Scan for the cell matching the given text and deliver its (X, Y) coordinate at center. 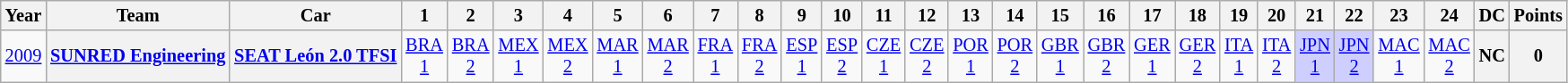
MAR2 (668, 56)
23 (1398, 15)
POR2 (1015, 56)
MEX1 (518, 56)
SEAT León 2.0 TFSI (316, 56)
MEX2 (567, 56)
NC (1493, 56)
POR1 (971, 56)
6 (668, 15)
SUNRED Engineering (138, 56)
20 (1276, 15)
MAR1 (617, 56)
ESP2 (841, 56)
Points (1538, 15)
10 (841, 15)
DC (1493, 15)
13 (971, 15)
18 (1198, 15)
Car (316, 15)
GBR1 (1060, 56)
ITA2 (1276, 56)
Team (138, 15)
4 (567, 15)
9 (802, 15)
FRA2 (759, 56)
ITA1 (1239, 56)
MAC2 (1450, 56)
JPN1 (1315, 56)
BRA1 (424, 56)
1 (424, 15)
2009 (23, 56)
CZE2 (927, 56)
22 (1355, 15)
FRA1 (716, 56)
3 (518, 15)
24 (1450, 15)
GER2 (1198, 56)
11 (884, 15)
Year (23, 15)
2 (471, 15)
8 (759, 15)
ESP1 (802, 56)
BRA2 (471, 56)
CZE1 (884, 56)
15 (1060, 15)
14 (1015, 15)
5 (617, 15)
7 (716, 15)
12 (927, 15)
JPN2 (1355, 56)
21 (1315, 15)
19 (1239, 15)
0 (1538, 56)
GBR2 (1107, 56)
GER1 (1152, 56)
17 (1152, 15)
16 (1107, 15)
MAC1 (1398, 56)
